Identify which cell holds the provided text, then report its [X, Y] central coordinate. 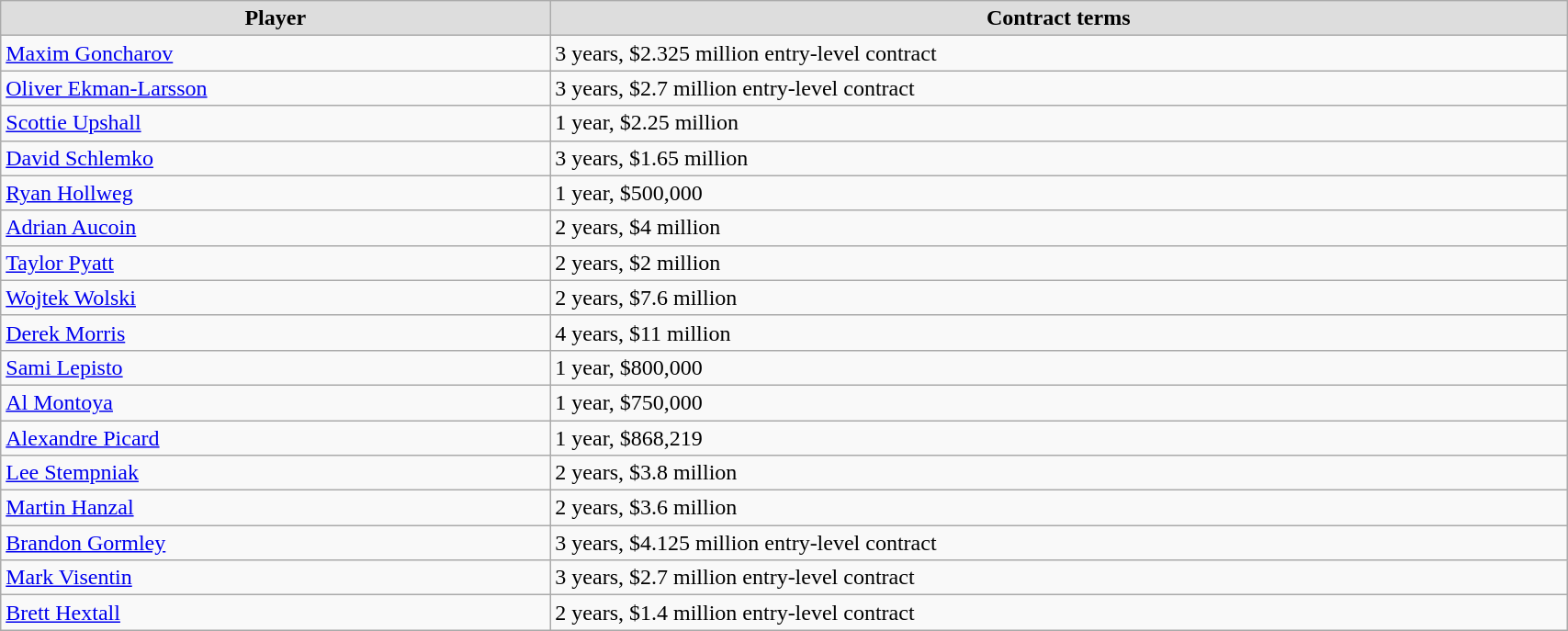
Ryan Hollweg [276, 193]
2 years, $1.4 million entry-level contract [1058, 613]
3 years, $2.325 million entry-level contract [1058, 53]
Taylor Pyatt [276, 263]
2 years, $3.8 million [1058, 473]
Lee Stempniak [276, 473]
Oliver Ekman-Larsson [276, 88]
4 years, $11 million [1058, 332]
Sami Lepisto [276, 367]
Maxim Goncharov [276, 53]
Alexandre Picard [276, 438]
2 years, $2 million [1058, 263]
2 years, $7.6 million [1058, 298]
1 year, $500,000 [1058, 193]
David Schlemko [276, 158]
Contract terms [1058, 18]
Mark Visentin [276, 578]
2 years, $4 million [1058, 228]
Wojtek Wolski [276, 298]
1 year, $800,000 [1058, 367]
Player [276, 18]
3 years, $1.65 million [1058, 158]
Brett Hextall [276, 613]
1 year, $2.25 million [1058, 123]
2 years, $3.6 million [1058, 508]
Brandon Gormley [276, 543]
Derek Morris [276, 332]
1 year, $868,219 [1058, 438]
Scottie Upshall [276, 123]
Al Montoya [276, 402]
Adrian Aucoin [276, 228]
Martin Hanzal [276, 508]
3 years, $4.125 million entry-level contract [1058, 543]
1 year, $750,000 [1058, 402]
